For the text-containing cell, return its midpoint in (x, y) coordinate format. 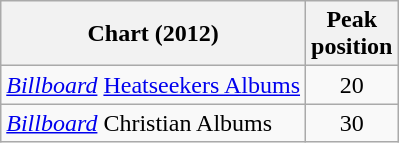
Peakposition (352, 34)
Chart (2012) (154, 34)
20 (352, 85)
Billboard Heatseekers Albums (154, 85)
Billboard Christian Albums (154, 123)
30 (352, 123)
